Pinpoint the cell where the given text exists, returning its (X, Y) midpoint coordinate. 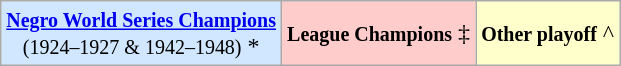
Other playoff ^ (548, 34)
League Champions ‡ (379, 34)
Negro World Series Champions(1924–1927 & 1942–1948) * (142, 34)
